Extract the [X, Y] coordinate from the center of the cell holding the provided text.  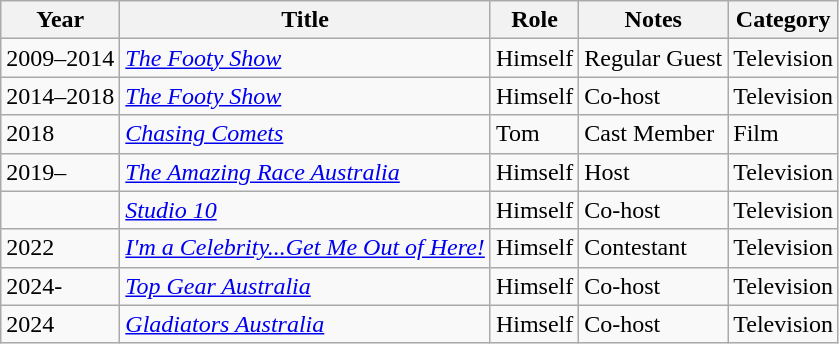
Cast Member [654, 134]
2019– [60, 172]
Title [306, 20]
Studio 10 [306, 210]
Regular Guest [654, 58]
2018 [60, 134]
2009–2014 [60, 58]
2022 [60, 248]
The Amazing Race Australia [306, 172]
Host [654, 172]
2014–2018 [60, 96]
2024 [60, 324]
Contestant [654, 248]
2024- [60, 286]
I'm a Celebrity...Get Me Out of Here! [306, 248]
Role [534, 20]
Chasing Comets [306, 134]
Notes [654, 20]
Top Gear Australia [306, 286]
Gladiators Australia [306, 324]
Tom [534, 134]
Category [784, 20]
Year [60, 20]
Film [784, 134]
